Identify which cell holds the provided text, then report its (X, Y) central coordinate. 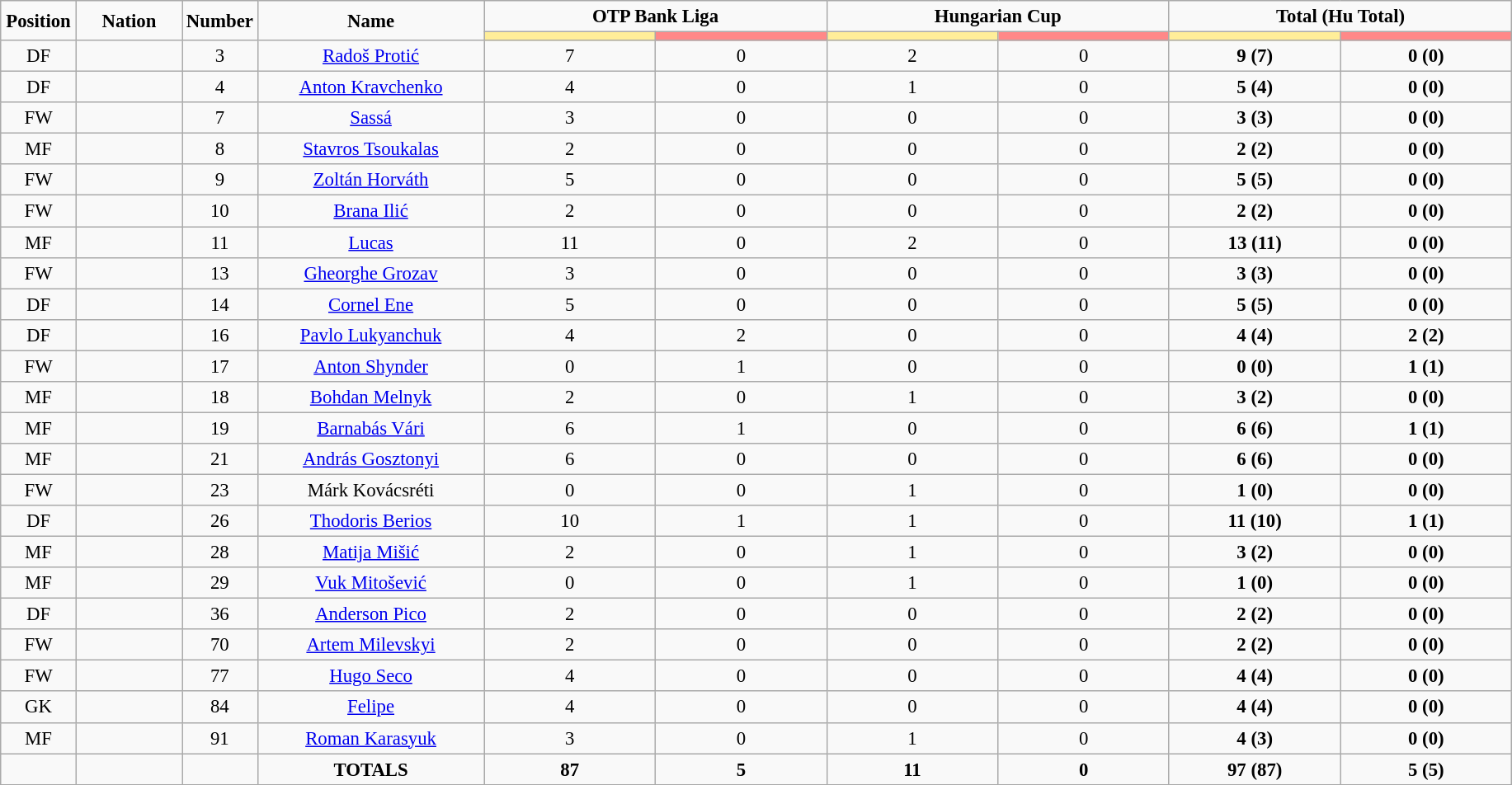
Roman Karasyuk (371, 738)
Barnabás Vári (371, 428)
13 (11) (1255, 242)
GK (39, 707)
Stavros Tsoukalas (371, 149)
4 (3) (1255, 738)
Brana Ilić (371, 211)
84 (220, 707)
Hugo Seco (371, 676)
91 (220, 738)
Thodoris Berios (371, 521)
16 (220, 335)
11 (10) (1255, 521)
29 (220, 583)
5 (4) (1255, 87)
97 (87) (1255, 769)
18 (220, 397)
Number (220, 21)
13 (220, 273)
9 (220, 181)
77 (220, 676)
Matija Mišić (371, 552)
70 (220, 645)
Gheorghe Grozav (371, 273)
Zoltán Horváth (371, 181)
28 (220, 552)
Vuk Mitošević (371, 583)
Hungarian Cup (998, 16)
9 (7) (1255, 56)
Pavlo Lukyanchuk (371, 335)
Felipe (371, 707)
21 (220, 459)
14 (220, 304)
Total (Hu Total) (1340, 16)
Márk Kovácsréti (371, 490)
19 (220, 428)
OTP Bank Liga (655, 16)
Anton Shynder (371, 366)
Position (39, 21)
8 (220, 149)
Nation (129, 21)
Anderson Pico (371, 614)
TOTALS (371, 769)
Bohdan Melnyk (371, 397)
26 (220, 521)
Cornel Ene (371, 304)
23 (220, 490)
Sassá (371, 118)
Radoš Protić (371, 56)
36 (220, 614)
Anton Kravchenko (371, 87)
17 (220, 366)
Lucas (371, 242)
Artem Milevskyi (371, 645)
87 (570, 769)
Name (371, 21)
András Gosztonyi (371, 459)
